Provide the [x, y] coordinate of the cell's center where the given text is located.  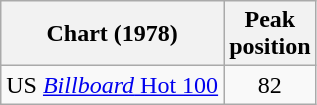
Peakposition [270, 34]
US Billboard Hot 100 [112, 85]
82 [270, 85]
Chart (1978) [112, 34]
